Return (X, Y) of the center of cell containing provided text 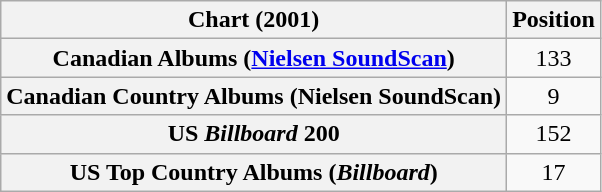
17 (554, 172)
9 (554, 96)
US Top Country Albums (Billboard) (254, 172)
Chart (2001) (254, 20)
152 (554, 134)
US Billboard 200 (254, 134)
Canadian Albums (Nielsen SoundScan) (254, 58)
Canadian Country Albums (Nielsen SoundScan) (254, 96)
133 (554, 58)
Position (554, 20)
